Provide the [x, y] coordinate of the cell's center where the given text is located.  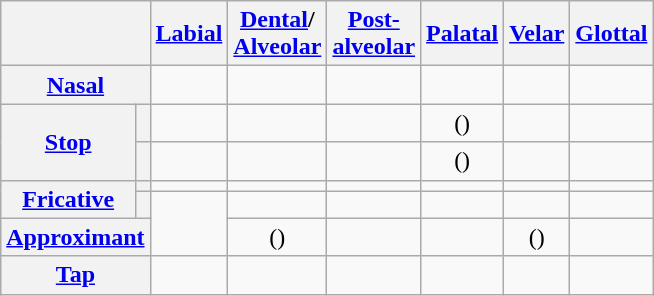
Approximant [76, 237]
Stop [68, 142]
Nasal [76, 85]
Dental/Alveolar [278, 34]
Palatal [462, 34]
Velar [537, 34]
Glottal [612, 34]
Labial [189, 34]
Post-alveolar [374, 34]
Tap [76, 275]
Fricative [68, 199]
